Provide the (X, Y) coordinate of the cell's center where the given text is located.  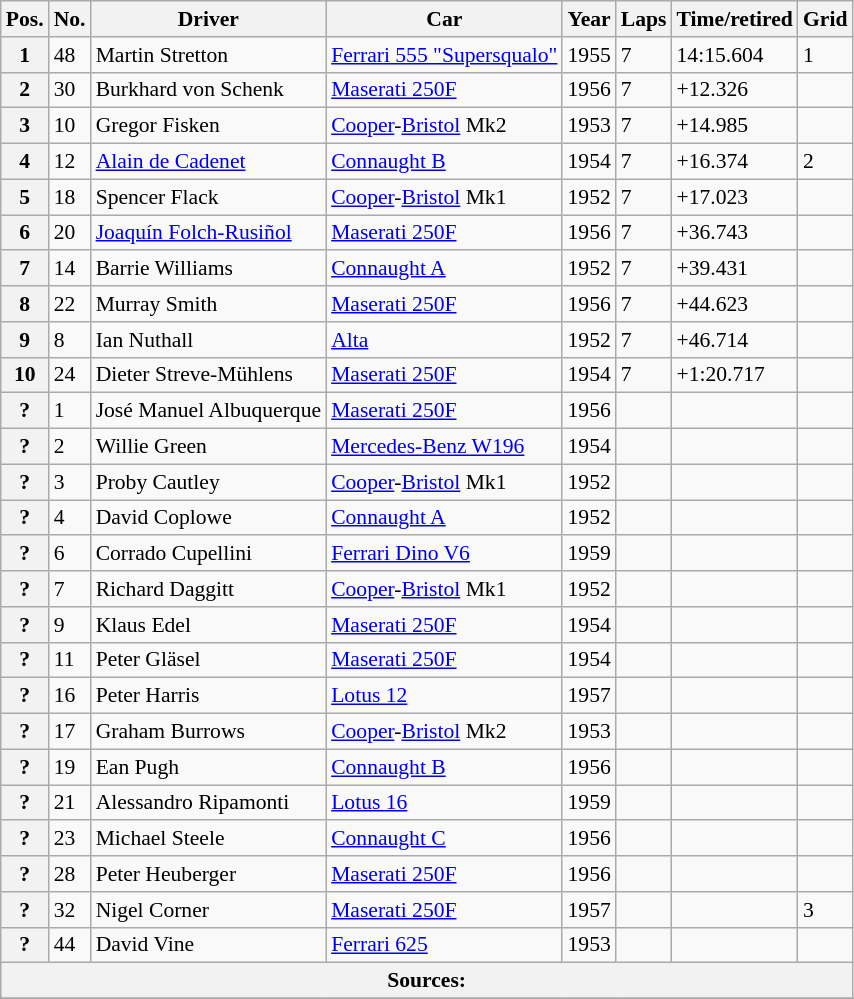
Car (444, 19)
Dieter Streve-Mühlens (209, 375)
Grid (826, 19)
+39.431 (735, 269)
No. (70, 19)
14:15.604 (735, 55)
5 (25, 197)
Alain de Cadenet (209, 162)
Michael Steele (209, 839)
Spencer Flack (209, 197)
44 (70, 945)
Barrie Williams (209, 269)
48 (70, 55)
Ian Nuthall (209, 340)
Ferrari 555 "Supersqualo" (444, 55)
Willie Green (209, 447)
Proby Cautley (209, 482)
Connaught C (444, 839)
12 (70, 162)
20 (70, 233)
+14.985 (735, 126)
Richard Daggitt (209, 589)
Lotus 16 (444, 803)
Joaquín Folch-Rusiñol (209, 233)
17 (70, 732)
Peter Heuberger (209, 874)
Murray Smith (209, 304)
23 (70, 839)
Gregor Fisken (209, 126)
Martin Stretton (209, 55)
Graham Burrows (209, 732)
+44.623 (735, 304)
+12.326 (735, 90)
Year (588, 19)
14 (70, 269)
18 (70, 197)
+46.714 (735, 340)
Lotus 12 (444, 696)
28 (70, 874)
11 (70, 660)
21 (70, 803)
Driver (209, 19)
+17.023 (735, 197)
16 (70, 696)
32 (70, 910)
Ferrari Dino V6 (444, 554)
Sources: (427, 981)
David Vine (209, 945)
Corrado Cupellini (209, 554)
Klaus Edel (209, 625)
Peter Harris (209, 696)
24 (70, 375)
David Coplowe (209, 518)
Burkhard von Schenk (209, 90)
Ferrari 625 (444, 945)
José Manuel Albuquerque (209, 411)
Pos. (25, 19)
1955 (588, 55)
30 (70, 90)
+36.743 (735, 233)
22 (70, 304)
+1:20.717 (735, 375)
Nigel Corner (209, 910)
Mercedes-Benz W196 (444, 447)
Alessandro Ripamonti (209, 803)
Laps (644, 19)
+16.374 (735, 162)
Ean Pugh (209, 767)
Alta (444, 340)
Time/retired (735, 19)
19 (70, 767)
Peter Gläsel (209, 660)
